Provide the [x, y] coordinate of the cell's center where the given text is located.  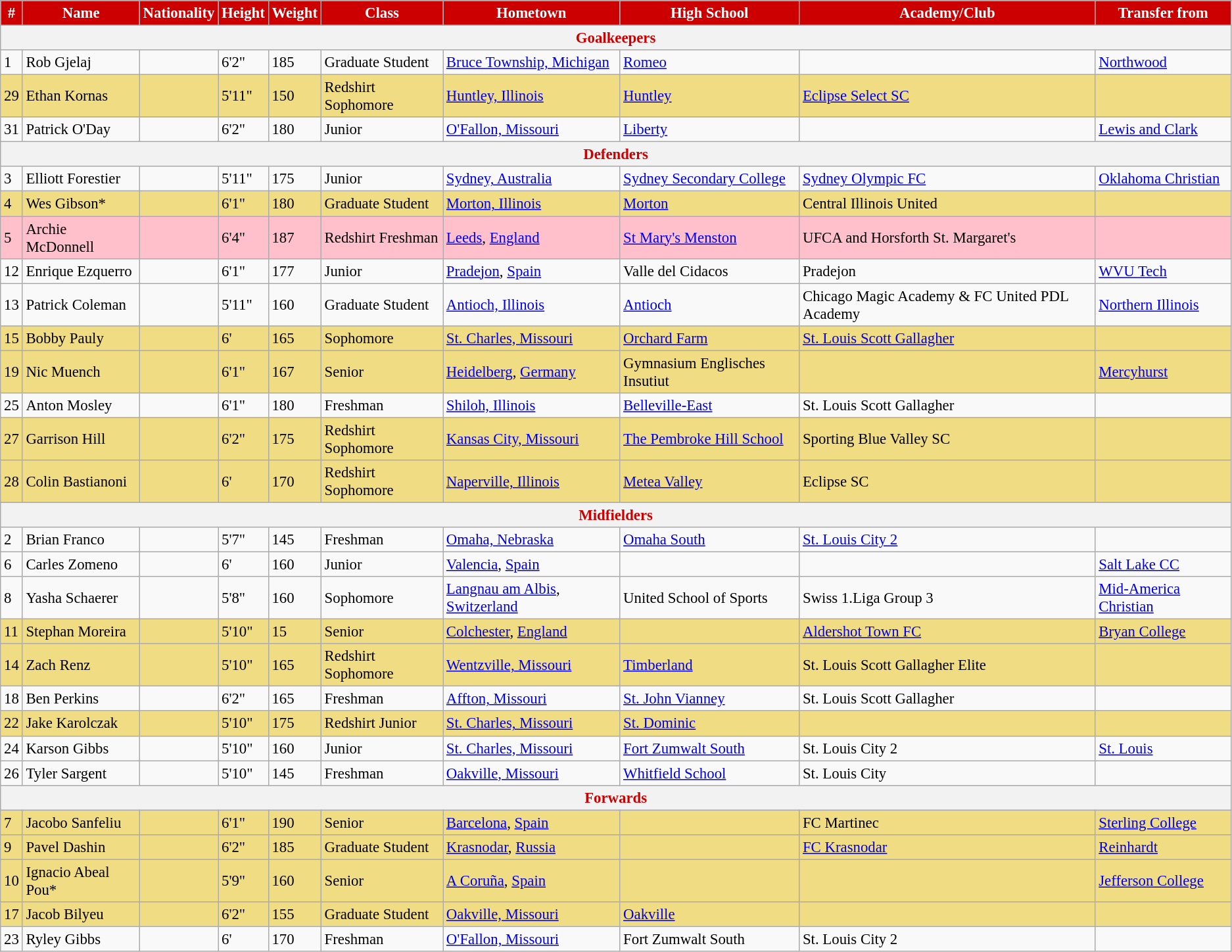
Mid-America Christian [1164, 598]
11 [12, 632]
8 [12, 598]
Brian Franco [81, 540]
Antioch, Illinois [531, 305]
St. Louis [1164, 748]
Wes Gibson* [81, 204]
Jacobo Sanfeliu [81, 822]
167 [295, 372]
Reinhardt [1164, 847]
Bryan College [1164, 632]
Ignacio Abeal Pou* [81, 881]
United School of Sports [710, 598]
Romeo [710, 62]
5'7" [243, 540]
6 [12, 565]
Class [381, 13]
Forwards [616, 797]
Mercyhurst [1164, 372]
Hometown [531, 13]
3 [12, 179]
27 [12, 439]
Langnau am Albis, Switzerland [531, 598]
Swiss 1.Liga Group 3 [947, 598]
24 [12, 748]
Karson Gibbs [81, 748]
Patrick O'Day [81, 130]
The Pembroke Hill School [710, 439]
Timberland [710, 665]
Midfielders [616, 515]
St. Dominic [710, 724]
Ben Perkins [81, 699]
UFCA and Horsforth St. Margaret's [947, 238]
Belleville-East [710, 406]
150 [295, 96]
Rob Gjelaj [81, 62]
Morton, Illinois [531, 204]
Colin Bastianoni [81, 481]
St. John Vianney [710, 699]
Nationality [179, 13]
Affton, Missouri [531, 699]
Redshirt Junior [381, 724]
Lewis and Clark [1164, 130]
2 [12, 540]
Barcelona, Spain [531, 822]
Gymnasium Englisches Insutiut [710, 372]
St. Louis Scott Gallagher Elite [947, 665]
31 [12, 130]
Anton Mosley [81, 406]
19 [12, 372]
Krasnodar, Russia [531, 847]
Defenders [616, 155]
12 [12, 271]
Morton [710, 204]
Antioch [710, 305]
Sydney Secondary College [710, 179]
Kansas City, Missouri [531, 439]
Goalkeepers [616, 38]
155 [295, 915]
Eclipse Select SC [947, 96]
Pradejon, Spain [531, 271]
29 [12, 96]
Jefferson College [1164, 881]
Archie McDonnell [81, 238]
Heidelberg, Germany [531, 372]
Omaha, Nebraska [531, 540]
5'8" [243, 598]
Northern Illinois [1164, 305]
17 [12, 915]
Leeds, England [531, 238]
Chicago Magic Academy & FC United PDL Academy [947, 305]
25 [12, 406]
Wentzville, Missouri [531, 665]
5'9" [243, 881]
Sporting Blue Valley SC [947, 439]
Northwood [1164, 62]
Transfer from [1164, 13]
Zach Renz [81, 665]
Sydney, Australia [531, 179]
Enrique Ezquerro [81, 271]
1 [12, 62]
Ethan Kornas [81, 96]
Salt Lake CC [1164, 565]
14 [12, 665]
28 [12, 481]
Tyler Sargent [81, 773]
Stephan Moreira [81, 632]
Naperville, Illinois [531, 481]
Orchard Farm [710, 338]
Eclipse SC [947, 481]
Central Illinois United [947, 204]
Valle del Cidacos [710, 271]
10 [12, 881]
Carles Zomeno [81, 565]
FC Martinec [947, 822]
Bruce Township, Michigan [531, 62]
13 [12, 305]
9 [12, 847]
WVU Tech [1164, 271]
Elliott Forestier [81, 179]
Whitfield School [710, 773]
# [12, 13]
7 [12, 822]
Pavel Dashin [81, 847]
Nic Muench [81, 372]
Omaha South [710, 540]
Academy/Club [947, 13]
Ryley Gibbs [81, 939]
St. Louis City [947, 773]
23 [12, 939]
Pradejon [947, 271]
Oklahoma Christian [1164, 179]
Jacob Bilyeu [81, 915]
Huntley [710, 96]
Jake Karolczak [81, 724]
A Coruña, Spain [531, 881]
Shiloh, Illinois [531, 406]
4 [12, 204]
190 [295, 822]
Liberty [710, 130]
Valencia, Spain [531, 565]
Oakville [710, 915]
177 [295, 271]
Sterling College [1164, 822]
Weight [295, 13]
Patrick Coleman [81, 305]
6'4" [243, 238]
5 [12, 238]
18 [12, 699]
Metea Valley [710, 481]
High School [710, 13]
Name [81, 13]
26 [12, 773]
Garrison Hill [81, 439]
187 [295, 238]
Colchester, England [531, 632]
Height [243, 13]
FC Krasnodar [947, 847]
Yasha Schaerer [81, 598]
22 [12, 724]
Redshirt Freshman [381, 238]
Bobby Pauly [81, 338]
St Mary's Menston [710, 238]
Huntley, Illinois [531, 96]
Sydney Olympic FC [947, 179]
Aldershot Town FC [947, 632]
